Scan for the cell matching the given text and deliver its [x, y] coordinate at center. 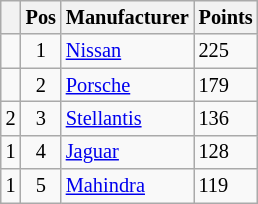
179 [226, 85]
Jaguar [128, 152]
Nissan [128, 51]
Porsche [128, 85]
225 [226, 51]
Manufacturer [128, 17]
5 [41, 186]
4 [41, 152]
136 [226, 118]
Pos [41, 17]
Mahindra [128, 186]
3 [41, 118]
119 [226, 186]
128 [226, 152]
Stellantis [128, 118]
Points [226, 17]
